Return the [X, Y] coordinate for the center point of the cell that contains the specified text.  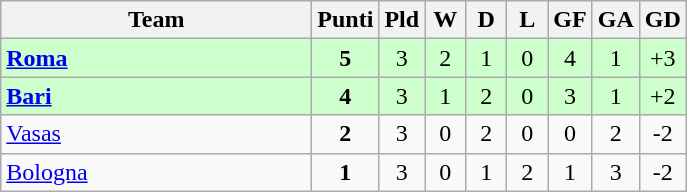
GF [570, 20]
Bologna [156, 172]
GD [662, 20]
Team [156, 20]
5 [346, 58]
Vasas [156, 134]
Roma [156, 58]
Bari [156, 96]
D [486, 20]
+3 [662, 58]
Pld [402, 20]
+2 [662, 96]
Punti [346, 20]
L [528, 20]
GA [616, 20]
W [446, 20]
